Extract the [x, y] coordinate from the center of the cell holding the provided text.  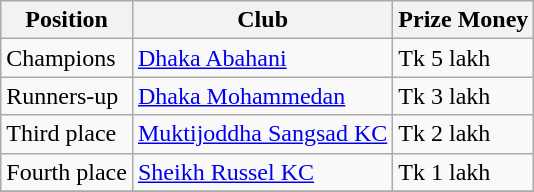
Runners-up [67, 96]
Muktijoddha Sangsad KC [262, 134]
Club [262, 20]
Tk 5 lakh [464, 58]
Position [67, 20]
Fourth place [67, 172]
Dhaka Mohammedan [262, 96]
Prize Money [464, 20]
Third place [67, 134]
Champions [67, 58]
Tk 3 lakh [464, 96]
Dhaka Abahani [262, 58]
Tk 1 lakh [464, 172]
Tk 2 lakh [464, 134]
Sheikh Russel KC [262, 172]
